Extract the (X, Y) coordinate from the center of the cell holding the provided text.  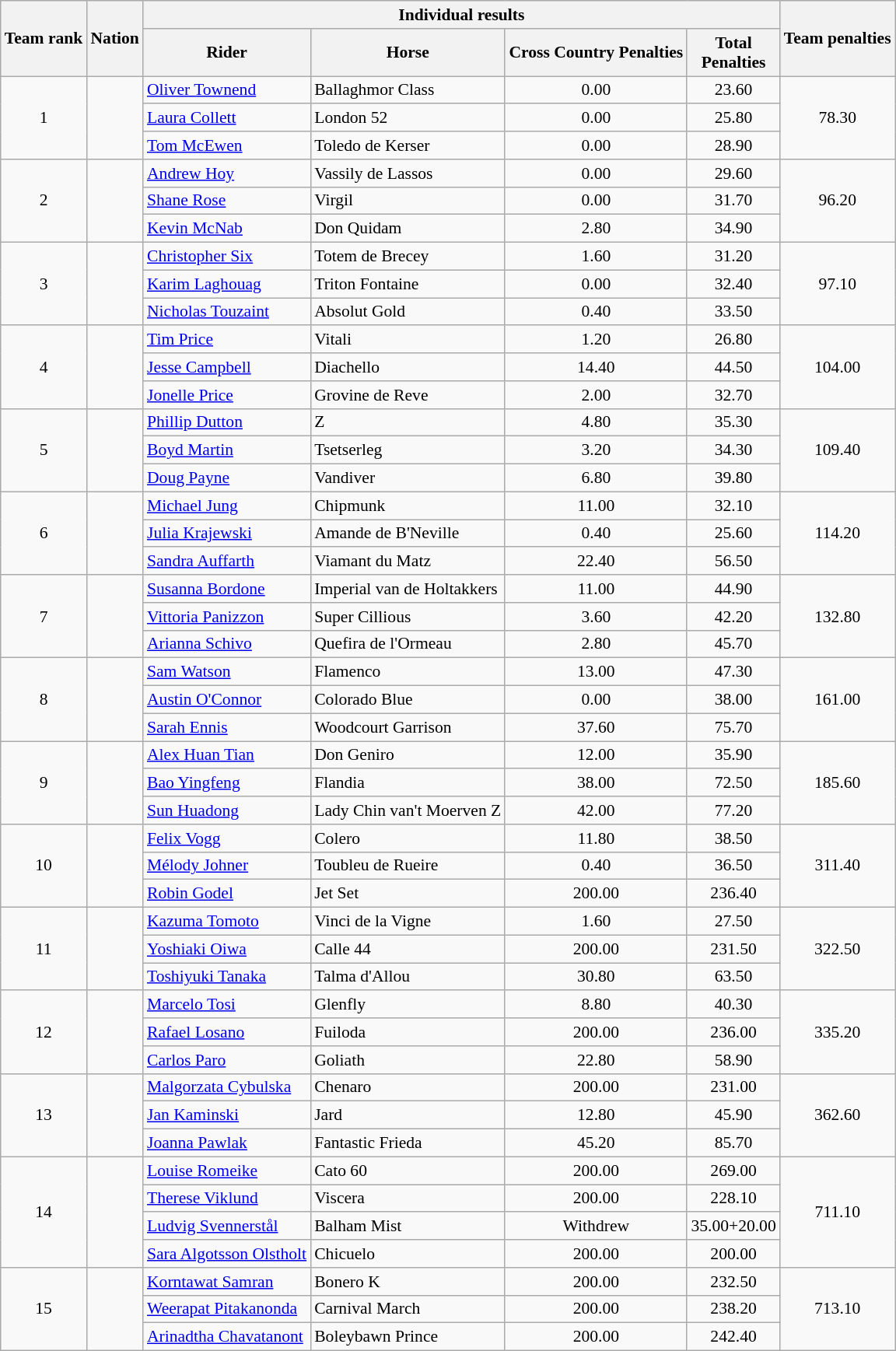
63.50 (733, 977)
23.60 (733, 90)
2 (44, 201)
713.10 (838, 1310)
Doug Payne (227, 478)
40.30 (733, 1005)
4.80 (596, 422)
35.90 (733, 755)
Shane Rose (227, 201)
22.40 (596, 562)
31.70 (733, 201)
Cato 60 (408, 1171)
32.40 (733, 284)
12 (44, 1033)
13.00 (596, 672)
Felix Vogg (227, 838)
Sarah Ennis (227, 727)
10 (44, 866)
44.90 (733, 589)
4 (44, 367)
14 (44, 1212)
Triton Fontaine (408, 284)
37.60 (596, 727)
Diachello (408, 367)
Arinadtha Chavatanont (227, 1337)
32.10 (733, 506)
Bonero K (408, 1282)
Balham Mist (408, 1227)
78.30 (838, 118)
Quefira de l'Ormeau (408, 644)
Arianna Schivo (227, 644)
Sam Watson (227, 672)
Laura Collett (227, 118)
Sandra Auffarth (227, 562)
322.50 (838, 949)
Fuiloda (408, 1032)
3.20 (596, 450)
Colero (408, 838)
236.00 (733, 1032)
231.50 (733, 949)
Glenfly (408, 1005)
14.40 (596, 367)
Toledo de Kerser (408, 145)
Withdrew (596, 1227)
26.80 (733, 340)
Nicholas Touzaint (227, 312)
2.00 (596, 395)
228.10 (733, 1199)
Kevin McNab (227, 229)
London 52 (408, 118)
39.80 (733, 478)
Austin O'Connor (227, 700)
Andrew Hoy (227, 173)
Nation (114, 39)
3.60 (596, 617)
Toubleu de Rueire (408, 866)
96.20 (838, 201)
Fantastic Frieda (408, 1143)
77.20 (733, 810)
Flandia (408, 783)
232.50 (733, 1282)
Sun Huadong (227, 810)
28.90 (733, 145)
Karim Laghouag (227, 284)
32.70 (733, 395)
Rider (227, 53)
Vitali (408, 340)
Rafael Losano (227, 1032)
45.20 (596, 1143)
Chenaro (408, 1087)
Jan Kaminski (227, 1115)
Jesse Campbell (227, 367)
161.00 (838, 700)
Toshiyuki Tanaka (227, 977)
Goliath (408, 1060)
8.80 (596, 1005)
22.80 (596, 1060)
Phillip Dutton (227, 422)
Grovine de Reve (408, 395)
231.00 (733, 1087)
3 (44, 285)
109.40 (838, 450)
29.60 (733, 173)
42.20 (733, 617)
Mélody Johner (227, 866)
31.20 (733, 257)
Amande de B'Neville (408, 534)
Imperial van de Holtakkers (408, 589)
Lady Chin van't Moerven Z (408, 810)
12.80 (596, 1115)
Alex Huan Tian (227, 755)
Jonelle Price (227, 395)
311.40 (838, 866)
Marcelo Tosi (227, 1005)
13 (44, 1115)
Team rank (44, 39)
42.00 (596, 810)
Bao Yingfeng (227, 783)
Carlos Paro (227, 1060)
132.80 (838, 616)
Vandiver (408, 478)
34.30 (733, 450)
8 (44, 700)
27.50 (733, 922)
Christopher Six (227, 257)
Tsetserleg (408, 450)
Kazuma Tomoto (227, 922)
Boleybawn Prince (408, 1337)
38.50 (733, 838)
5 (44, 450)
Totem de Brecey (408, 257)
45.90 (733, 1115)
Yoshiaki Oiwa (227, 949)
Chipmunk (408, 506)
Horse (408, 53)
Vittoria Panizzon (227, 617)
25.60 (733, 534)
Susanna Bordone (227, 589)
Team penalties (838, 39)
Ludvig Svennerstål (227, 1227)
1 (44, 118)
Flamenco (408, 672)
11.80 (596, 838)
Calle 44 (408, 949)
7 (44, 616)
12.00 (596, 755)
TotalPenalties (733, 53)
Viamant du Matz (408, 562)
Super Cillious (408, 617)
Julia Krajewski (227, 534)
Tom McEwen (227, 145)
Jard (408, 1115)
47.30 (733, 672)
Colorado Blue (408, 700)
97.10 (838, 285)
Cross Country Penalties (596, 53)
236.40 (733, 894)
Tim Price (227, 340)
72.50 (733, 783)
85.70 (733, 1143)
114.20 (838, 534)
35.30 (733, 422)
Joanna Pawlak (227, 1143)
58.90 (733, 1060)
Louise Romeike (227, 1171)
Oliver Townend (227, 90)
1.20 (596, 340)
Korntawat Samran (227, 1282)
Z (408, 422)
Sara Algotsson Olstholt (227, 1254)
30.80 (596, 977)
Therese Viklund (227, 1199)
45.70 (733, 644)
Viscera (408, 1199)
6 (44, 534)
Michael Jung (227, 506)
25.80 (733, 118)
269.00 (733, 1171)
Jet Set (408, 894)
Woodcourt Garrison (408, 727)
34.90 (733, 229)
Vinci de la Vigne (408, 922)
242.40 (733, 1337)
362.60 (838, 1115)
36.50 (733, 866)
11 (44, 949)
Malgorzata Cybulska (227, 1087)
Vassily de Lassos (408, 173)
Individual results (462, 15)
75.70 (733, 727)
185.60 (838, 782)
33.50 (733, 312)
Don Geniro (408, 755)
Chicuelo (408, 1254)
6.80 (596, 478)
Boyd Martin (227, 450)
Absolut Gold (408, 312)
Talma d'Allou (408, 977)
56.50 (733, 562)
Weerapat Pitakanonda (227, 1309)
9 (44, 782)
Robin Godel (227, 894)
238.20 (733, 1309)
104.00 (838, 367)
Virgil (408, 201)
Ballaghmor Class (408, 90)
711.10 (838, 1212)
Don Quidam (408, 229)
35.00+20.00 (733, 1227)
335.20 (838, 1033)
44.50 (733, 367)
15 (44, 1310)
Carnival March (408, 1309)
